Search for the cell housing the specified text and yield its (x, y) center coordinate. 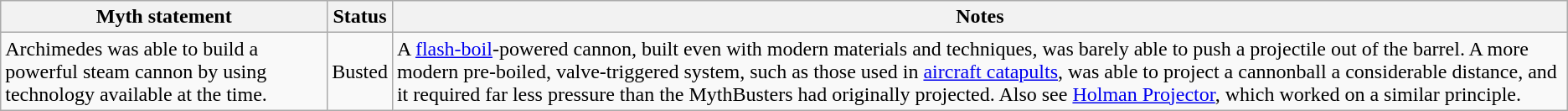
Archimedes was able to build a powerful steam cannon by using technology available at the time. (164, 71)
Busted (360, 71)
Myth statement (164, 17)
Notes (980, 17)
Status (360, 17)
